Return (x, y) of the center of cell containing provided text 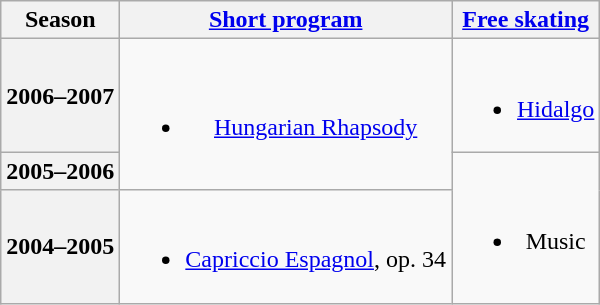
Hidalgo (526, 96)
Capriccio Espagnol, op. 34 (286, 246)
Season (60, 20)
2004–2005 (60, 246)
2006–2007 (60, 96)
2005–2006 (60, 171)
Hungarian Rhapsody (286, 114)
Short program (286, 20)
Free skating (526, 20)
Music (526, 228)
